Pinpoint the cell where the given text exists, returning its (x, y) midpoint coordinate. 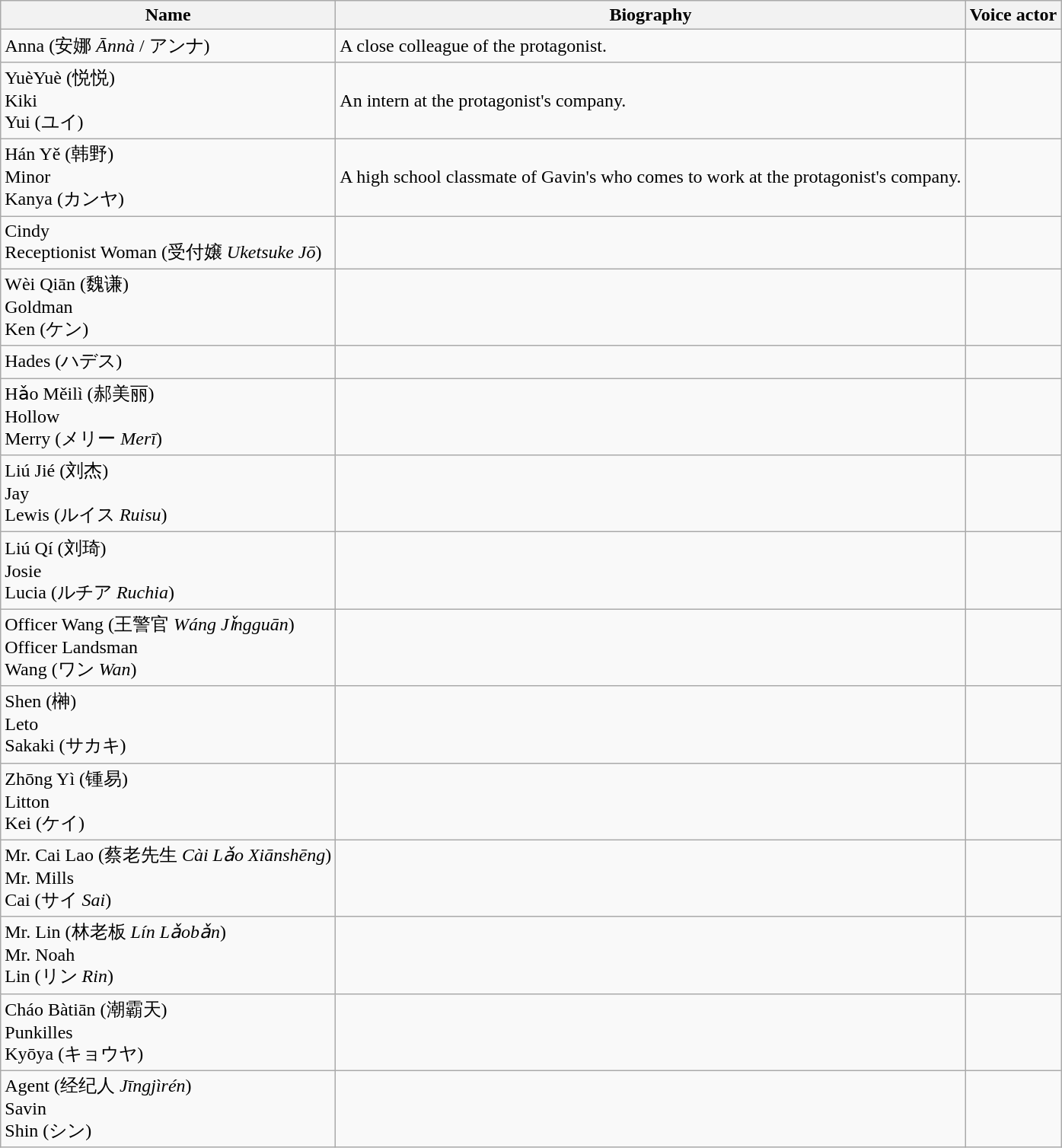
Zhōng Yì (锺易)LittonKei (ケイ) (168, 801)
Liú Jié (刘杰)JayLewis (ルイス Ruisu) (168, 493)
Hán Yě (韩野)MinorKanya (カンヤ) (168, 177)
CindyReceptionist Woman (受付嬢 Uketsuke Jō) (168, 243)
Biography (650, 15)
YuèYuè (悦悦)KikiYui (ユイ) (168, 100)
An intern at the protagonist's company. (650, 100)
Hǎo Měilì (郝美丽)HollowMerry (メリー Merī) (168, 417)
Shen (榊)LetoSakaki (サカキ) (168, 725)
Liú Qí (刘琦)JosieLucia (ルチア Ruchia) (168, 571)
Wèi Qiān (魏谦)GoldmanKen (ケン) (168, 308)
Mr. Lin (林老板 Lín Lǎobǎn)Mr. NoahLin (リン Rin) (168, 955)
Mr. Cai Lao (蔡老先生 Cài Lǎo Xiānshēng)Mr. MillsCai (サイ Sai) (168, 879)
Officer Wang (王警官 Wáng Jǐngguān)Officer LandsmanWang (ワン Wan) (168, 647)
A close colleague of the protagonist. (650, 46)
Name (168, 15)
Agent (经纪人 Jīngjìrén)SavinShin (シン) (168, 1108)
Anna (安娜 Ānnà / アンナ) (168, 46)
Voice actor (1013, 15)
Cháo Bàtiān (潮霸天)PunkillesKyōya (キョウヤ) (168, 1032)
Hades (ハデス) (168, 362)
A high school classmate of Gavin's who comes to work at the protagonist's company. (650, 177)
